Capture the cell that displays the provided text and extract its [x, y] central coordinate. 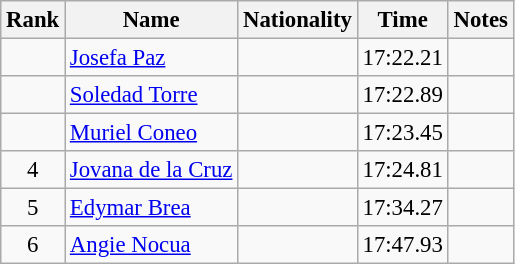
Jovana de la Cruz [152, 170]
Time [402, 20]
Angie Nocua [152, 245]
6 [33, 245]
Soledad Torre [152, 95]
Edymar Brea [152, 208]
17:34.27 [402, 208]
17:22.89 [402, 95]
Nationality [298, 20]
Muriel Coneo [152, 133]
Name [152, 20]
17:24.81 [402, 170]
Josefa Paz [152, 58]
17:22.21 [402, 58]
Notes [480, 20]
5 [33, 208]
17:23.45 [402, 133]
17:47.93 [402, 245]
Rank [33, 20]
4 [33, 170]
